Determine the [x, y] coordinate at the center of the cell enclosing the given text.  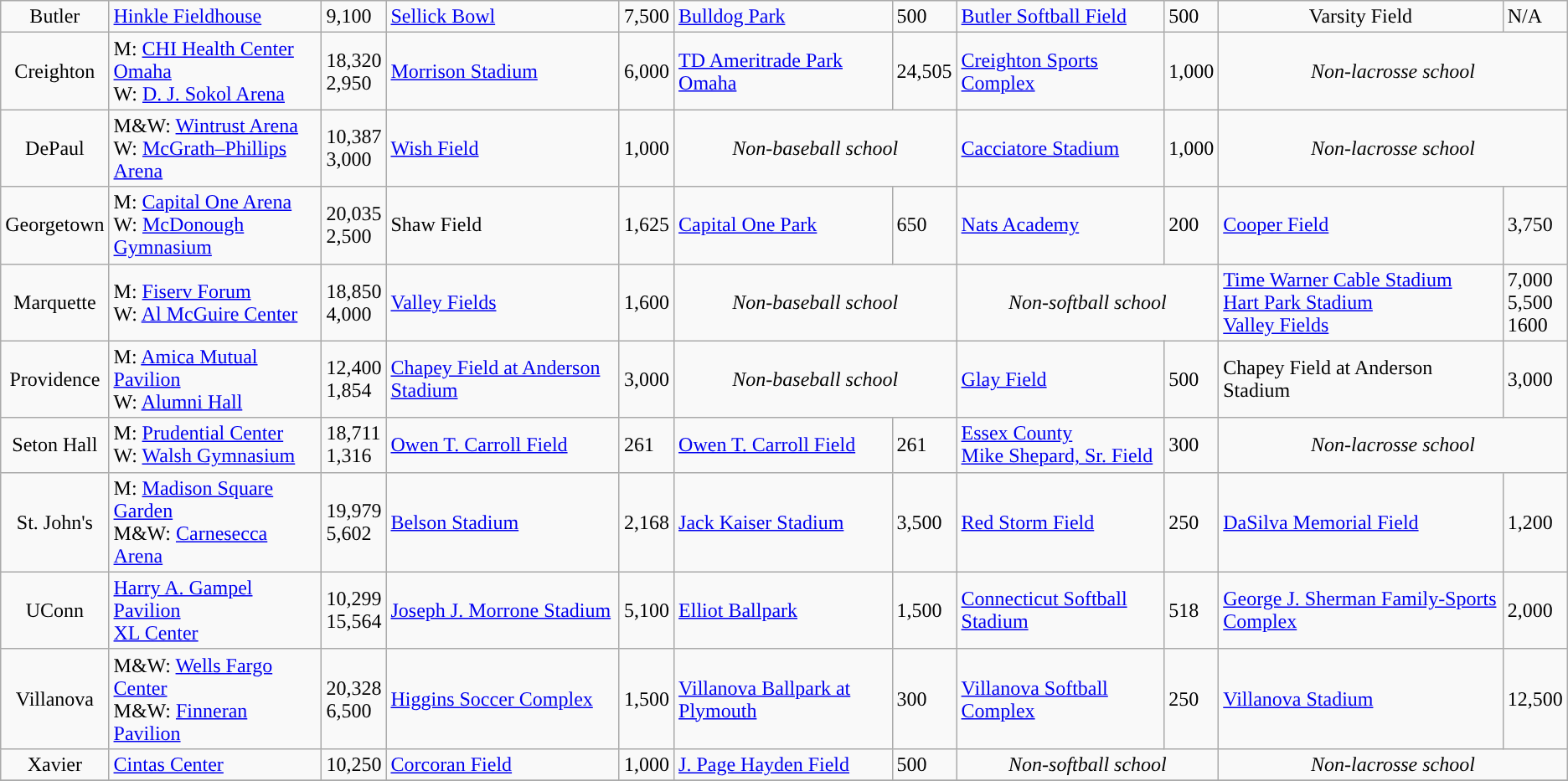
12,4001,854 [353, 379]
N/A [1534, 17]
George J. Sherman Family-Sports Complex [1360, 610]
Elliot Ballpark [783, 610]
Corcoran Field [503, 764]
650 [925, 225]
DaSilva Memorial Field [1360, 522]
2,168 [647, 522]
Georgetown [55, 225]
Cintas Center [215, 764]
9,100 [353, 17]
Marquette [55, 302]
Providence [55, 379]
1,600 [647, 302]
10,29915,564 [353, 610]
3,500 [925, 522]
18,7111,316 [353, 445]
Belson Stadium [503, 522]
M&W: Wintrust ArenaW: McGrath–Phillips Arena [215, 148]
10,250 [353, 764]
Cooper Field [1360, 225]
Villanova Stadium [1360, 698]
Varsity Field [1360, 17]
Red Storm Field [1060, 522]
7,500 [647, 17]
Glay Field [1060, 379]
518 [1191, 610]
Cacciatore Stadium [1060, 148]
Villanova Softball Complex [1060, 698]
M&W: Wells Fargo CenterM&W: Finneran Pavilion [215, 698]
Shaw Field [503, 225]
18,8504,000 [353, 302]
Wish Field [503, 148]
20,3286,500 [353, 698]
TD Ameritrade Park Omaha [783, 71]
UConn [55, 610]
Valley Fields [503, 302]
Creighton [55, 71]
J. Page Hayden Field [783, 764]
St. John's [55, 522]
200 [1191, 225]
19,9795,602 [353, 522]
Butler Softball Field [1060, 17]
20,0352,500 [353, 225]
Bulldog Park [783, 17]
Joseph J. Morrone Stadium [503, 610]
Xavier [55, 764]
M: Capital One ArenaW: McDonough Gymnasium [215, 225]
Essex CountyMike Shepard, Sr. Field [1060, 445]
Nats Academy [1060, 225]
24,505 [925, 71]
Hinkle Fieldhouse [215, 17]
Higgins Soccer Complex [503, 698]
Sellick Bowl [503, 17]
M: Fiserv Forum W: Al McGuire Center [215, 302]
3,750 [1534, 225]
Butler [55, 17]
10,3873,000 [353, 148]
6,000 [647, 71]
2,000 [1534, 610]
Seton Hall [55, 445]
5,100 [647, 610]
Capital One Park [783, 225]
M: CHI Health Center OmahaW: D. J. Sokol Arena [215, 71]
Creighton Sports Complex [1060, 71]
Time Warner Cable StadiumHart Park StadiumValley Fields [1360, 302]
M: Madison Square GardenM&W: Carnesecca Arena [215, 522]
1,625 [647, 225]
18,3202,950 [353, 71]
Morrison Stadium [503, 71]
M: Amica Mutual PavilionW: Alumni Hall [215, 379]
Jack Kaiser Stadium [783, 522]
1,200 [1534, 522]
DePaul [55, 148]
12,500 [1534, 698]
M: Prudential CenterW: Walsh Gymnasium [215, 445]
7,0005,5001600 [1534, 302]
Connecticut Softball Stadium [1060, 610]
Villanova Ballpark at Plymouth [783, 698]
Harry A. Gampel PavilionXL Center [215, 610]
Villanova [55, 698]
